Find where the given text appears and provide that cell's center as (X, Y) coordinate. 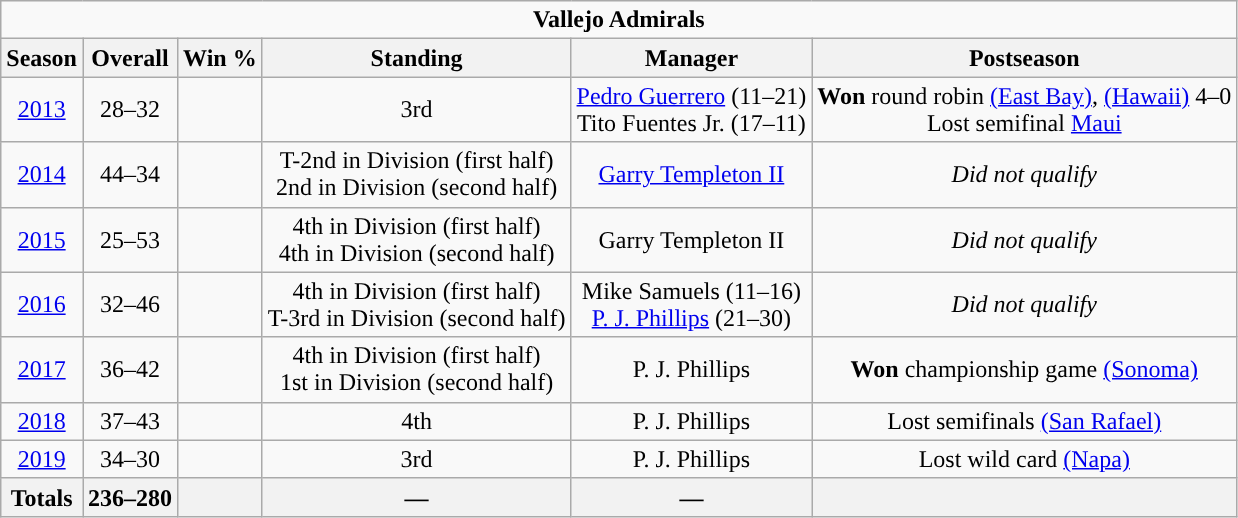
4th (416, 421)
Mike Samuels (11–16) P. J. Phillips (21–30) (692, 304)
37–43 (130, 421)
4th in Division (first half)4th in Division (second half) (416, 240)
2019 (42, 459)
2017 (42, 370)
2014 (42, 174)
4th in Division (first half)T-3rd in Division (second half) (416, 304)
Won round robin (East Bay), (Hawaii) 4–0 Lost semifinal Maui (1024, 110)
236–280 (130, 497)
28–32 (130, 110)
Lost semifinals (San Rafael) (1024, 421)
32–46 (130, 304)
Postseason (1024, 58)
Season (42, 58)
2015 (42, 240)
Win % (220, 58)
4th in Division (first half)1st in Division (second half) (416, 370)
Lost wild card (Napa) (1024, 459)
Won championship game (Sonoma) (1024, 370)
2016 (42, 304)
36–42 (130, 370)
T-2nd in Division (first half)2nd in Division (second half) (416, 174)
Overall (130, 58)
Totals (42, 497)
Standing (416, 58)
2013 (42, 110)
25–53 (130, 240)
44–34 (130, 174)
34–30 (130, 459)
Pedro Guerrero (11–21) Tito Fuentes Jr. (17–11) (692, 110)
Vallejo Admirals (619, 20)
2018 (42, 421)
Manager (692, 58)
